Return [x, y] of the center of cell containing provided text 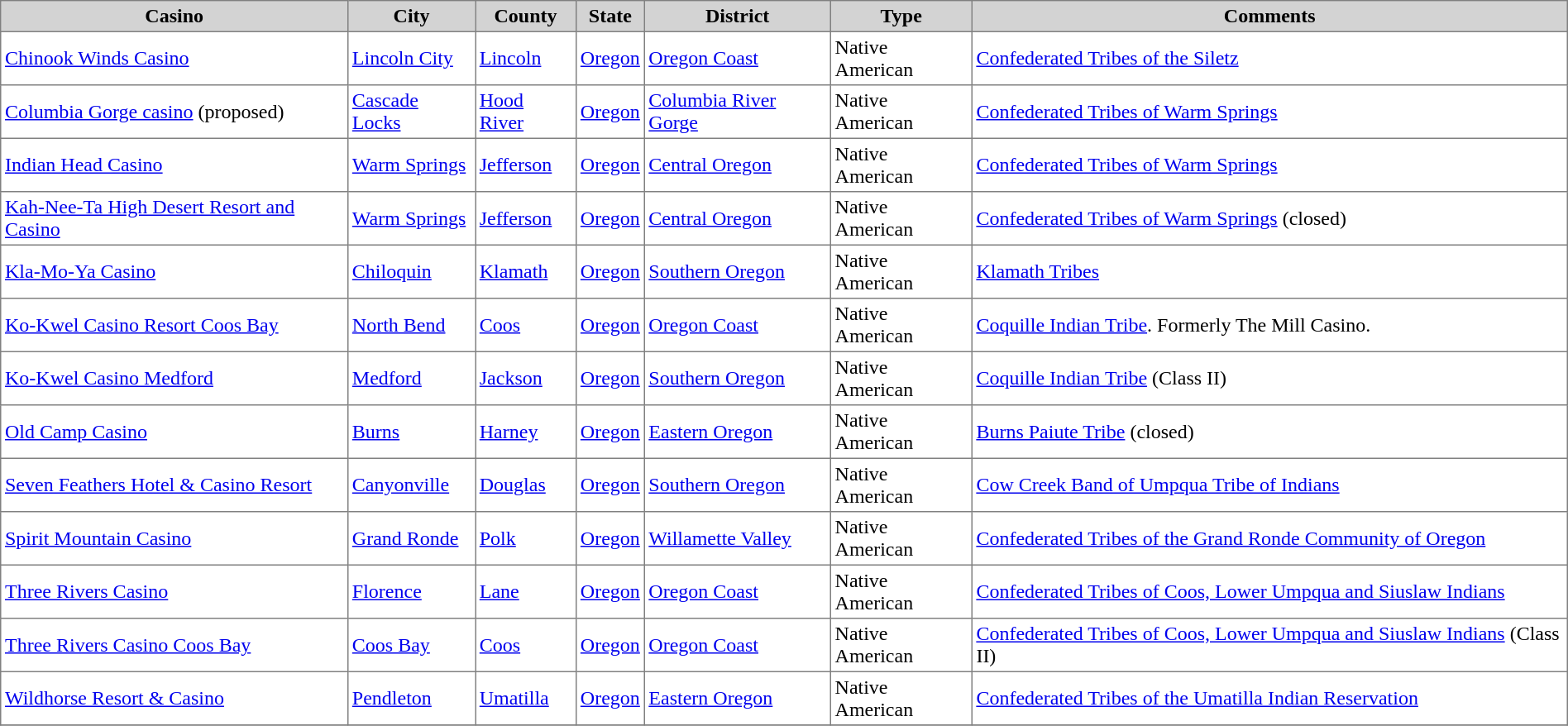
Pendleton [412, 698]
Harney [526, 432]
Polk [526, 538]
Lane [526, 591]
Three Rivers Casino [174, 591]
Casino [174, 17]
Hood River [526, 112]
Florence [412, 591]
Cow Creek Band of Umpqua Tribe of Indians [1269, 485]
Spirit Mountain Casino [174, 538]
Canyonville [412, 485]
Confederated Tribes of the Grand Ronde Community of Oregon [1269, 538]
Klamath Tribes [1269, 271]
Kla-Mo-Ya Casino [174, 271]
Columbia Gorge casino (proposed) [174, 112]
Old Camp Casino [174, 432]
Seven Feathers Hotel & Casino Resort [174, 485]
Coquille Indian Tribe. Formerly The Mill Casino. [1269, 325]
Douglas [526, 485]
Cascade Locks [412, 112]
Confederated Tribes of Coos, Lower Umpqua and Siuslaw Indians [1269, 591]
Type [901, 17]
Klamath [526, 271]
Coquille Indian Tribe (Class II) [1269, 378]
County [526, 17]
Kah-Nee-Ta High Desert Resort and Casino [174, 218]
Burns [412, 432]
District [738, 17]
Confederated Tribes of the Umatilla Indian Reservation [1269, 698]
Three Rivers Casino Coos Bay [174, 645]
Coos Bay [412, 645]
City [412, 17]
Confederated Tribes of the Siletz [1269, 58]
Indian Head Casino [174, 165]
Chiloquin [412, 271]
Comments [1269, 17]
Grand Ronde [412, 538]
North Bend [412, 325]
Umatilla [526, 698]
Confederated Tribes of Coos, Lower Umpqua and Siuslaw Indians (Class II) [1269, 645]
Lincoln City [412, 58]
Columbia River Gorge [738, 112]
Ko-Kwel Casino Medford [174, 378]
State [610, 17]
Medford [412, 378]
Wildhorse Resort & Casino [174, 698]
Chinook Winds Casino [174, 58]
Jackson [526, 378]
Burns Paiute Tribe (closed) [1269, 432]
Willamette Valley [738, 538]
Lincoln [526, 58]
Confederated Tribes of Warm Springs (closed) [1269, 218]
Ko-Kwel Casino Resort Coos Bay [174, 325]
